Pinpoint the cell where the given text exists, returning its [X, Y] midpoint coordinate. 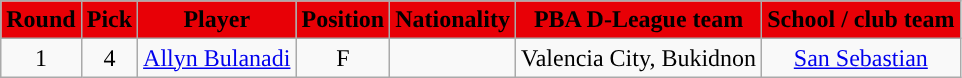
1 [41, 58]
Valencia City, Bukidnon [638, 58]
School / club team [861, 20]
F [343, 58]
4 [109, 58]
PBA D-League team [638, 20]
Position [343, 20]
Allyn Bulanadi [217, 58]
Player [217, 20]
Nationality [453, 20]
Round [41, 20]
Pick [109, 20]
San Sebastian [861, 58]
